Determine the [x, y] coordinate at the center of the cell enclosing the given text.  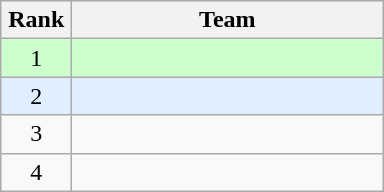
Rank [36, 20]
Team [228, 20]
3 [36, 134]
1 [36, 58]
4 [36, 172]
2 [36, 96]
